Locate the cell with the specified text and output its (x, y) center coordinate. 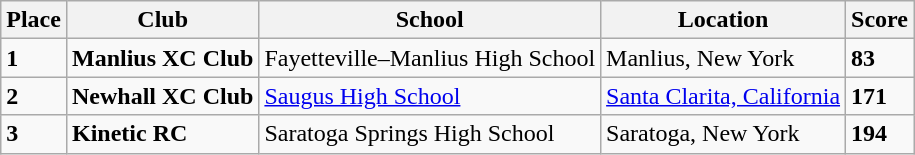
School (430, 20)
Club (162, 20)
83 (880, 58)
Newhall XC Club (162, 96)
Manlius, New York (724, 58)
Manlius XC Club (162, 58)
Score (880, 20)
3 (34, 134)
Place (34, 20)
Location (724, 20)
Fayetteville–Manlius High School (430, 58)
Saratoga Springs High School (430, 134)
Santa Clarita, California (724, 96)
1 (34, 58)
Kinetic RC (162, 134)
194 (880, 134)
2 (34, 96)
Saratoga, New York (724, 134)
Saugus High School (430, 96)
171 (880, 96)
